Locate the cell with the specified text and output its (X, Y) center coordinate. 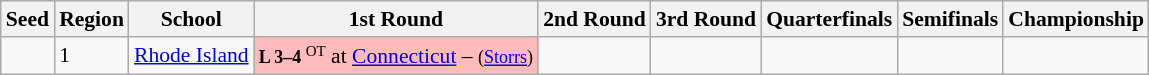
1 (92, 56)
Championship (1076, 19)
School (192, 19)
Rhode Island (192, 56)
Semifinals (950, 19)
1st Round (396, 19)
Region (92, 19)
Quarterfinals (829, 19)
Seed (28, 19)
2nd Round (594, 19)
3rd Round (706, 19)
L 3–4 OT at Connecticut – (Storrs) (396, 56)
